Capture the cell that displays the provided text and extract its [x, y] central coordinate. 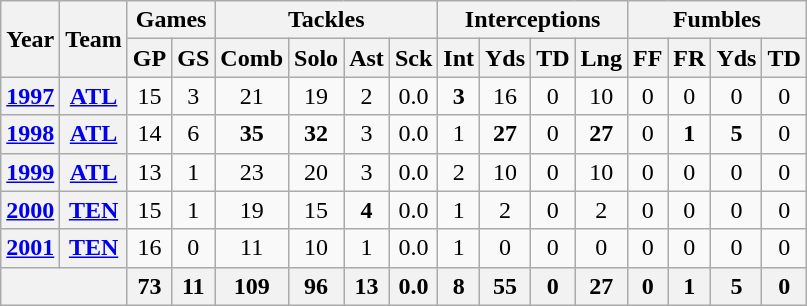
Team [94, 39]
Lng [601, 58]
FR [690, 58]
21 [252, 96]
GP [149, 58]
Fumbles [716, 20]
1997 [30, 96]
4 [367, 210]
109 [252, 286]
8 [459, 286]
2001 [30, 248]
6 [194, 134]
55 [506, 286]
Tackles [326, 20]
Year [30, 39]
Games [170, 20]
FF [647, 58]
GS [194, 58]
Sck [413, 58]
1999 [30, 172]
14 [149, 134]
Interceptions [533, 20]
1998 [30, 134]
73 [149, 286]
2000 [30, 210]
96 [316, 286]
Ast [367, 58]
32 [316, 134]
Int [459, 58]
20 [316, 172]
Solo [316, 58]
23 [252, 172]
Comb [252, 58]
35 [252, 134]
